Detect which cell encompasses the target text, then output its [X, Y] center coordinate. 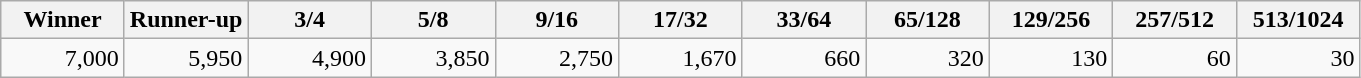
513/1024 [1298, 20]
2,750 [557, 58]
660 [804, 58]
65/128 [928, 20]
4,900 [310, 58]
5,950 [186, 58]
1,670 [681, 58]
129/256 [1051, 20]
17/32 [681, 20]
257/512 [1175, 20]
3,850 [433, 58]
130 [1051, 58]
30 [1298, 58]
320 [928, 58]
33/64 [804, 20]
Runner-up [186, 20]
Winner [63, 20]
60 [1175, 58]
5/8 [433, 20]
9/16 [557, 20]
7,000 [63, 58]
3/4 [310, 20]
